Search for the cell housing the specified text and yield its (X, Y) center coordinate. 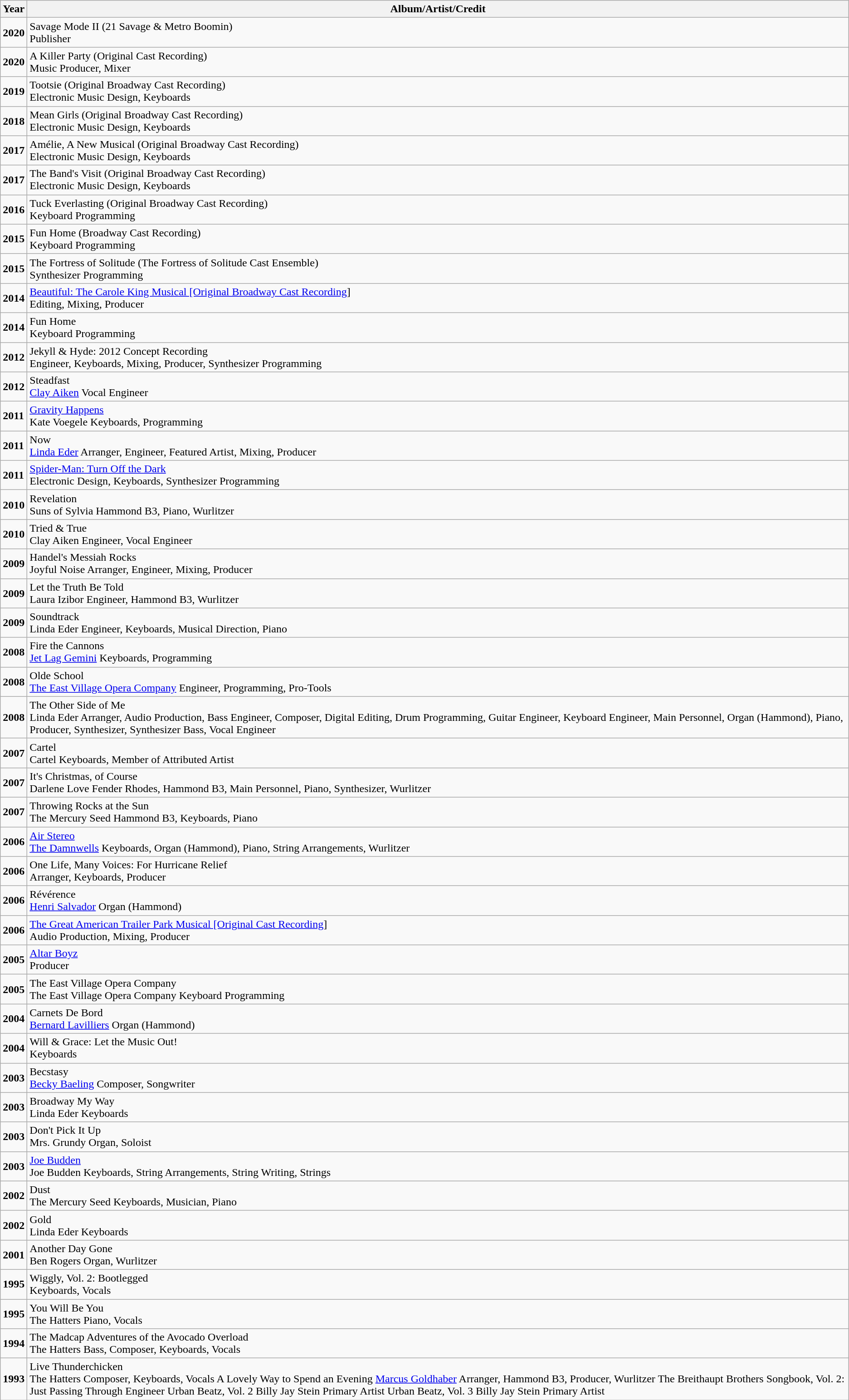
Tuck Everlasting (Original Broadway Cast Recording)Keyboard Programming (438, 210)
A Killer Party (Original Cast Recording)Music Producer, Mixer (438, 62)
RévérenceHenri Salvador Organ (Hammond) (438, 901)
Gravity HappensKate Voegele Keyboards, Programming (438, 416)
Air StereoThe Damnwells Keyboards, Organ (Hammond), Piano, String Arrangements, Wurlitzer (438, 841)
Will & Grace: Let the Music Out!Keyboards (438, 1048)
BecstasyBecky Baeling Composer, Songwriter (438, 1078)
2018 (14, 121)
1994 (14, 1344)
You Will Be YouThe Hatters Piano, Vocals (438, 1314)
Spider-Man: Turn Off the DarkElectronic Design, Keyboards, Synthesizer Programming (438, 475)
Beautiful: The Carole King Musical [Original Broadway Cast Recording]Editing, Mixing, Producer (438, 298)
Olde SchoolThe East Village Opera Company Engineer, Programming, Pro-Tools (438, 681)
DustThe Mercury Seed Keyboards, Musician, Piano (438, 1196)
The Band's Visit (Original Broadway Cast Recording)Electronic Music Design, Keyboards (438, 180)
2001 (14, 1255)
Broadway My WayLinda Eder Keyboards (438, 1107)
Savage Mode II (21 Savage & Metro Boomin)Publisher (438, 33)
1993 (14, 1379)
Mean Girls (Original Broadway Cast Recording)Electronic Music Design, Keyboards (438, 121)
Tootsie (Original Broadway Cast Recording)Electronic Music Design, Keyboards (438, 92)
The Madcap Adventures of the Avocado OverloadThe Hatters Bass, Composer, Keyboards, Vocals (438, 1344)
The Fortress of Solitude (The Fortress of Solitude Cast Ensemble)Synthesizer Programming (438, 269)
Let the Truth Be ToldLaura Izibor Engineer, Hammond B3, Wurlitzer (438, 593)
SoundtrackLinda Eder Engineer, Keyboards, Musical Direction, Piano (438, 622)
Wiggly, Vol. 2: BootleggedKeyboards, Vocals (438, 1284)
The East Village Opera CompanyThe East Village Opera Company Keyboard Programming (438, 989)
It's Christmas, of CourseDarlene Love Fender Rhodes, Hammond B3, Main Personnel, Piano, Synthesizer, Wurlitzer (438, 782)
Fun Home (Broadway Cast Recording)Keyboard Programming (438, 239)
GoldLinda Eder Keyboards (438, 1225)
Joe BuddenJoe Budden Keyboards, String Arrangements, String Writing, Strings (438, 1166)
Don't Pick It UpMrs. Grundy Organ, Soloist (438, 1137)
Carnets De BordBernard Lavilliers Organ (Hammond) (438, 1019)
Another Day GoneBen Rogers Organ, Wurlitzer (438, 1255)
RevelationSuns of Sylvia Hammond B3, Piano, Wurlitzer (438, 504)
Amélie, A New Musical (Original Broadway Cast Recording)Electronic Music Design, Keyboards (438, 151)
Tried & TrueClay Aiken Engineer, Vocal Engineer (438, 534)
2016 (14, 210)
NowLinda Eder Arranger, Engineer, Featured Artist, Mixing, Producer (438, 445)
Throwing Rocks at the SunThe Mercury Seed Hammond B3, Keyboards, Piano (438, 812)
The Great American Trailer Park Musical [Original Cast Recording]Audio Production, Mixing, Producer (438, 930)
Fun HomeKeyboard Programming (438, 328)
One Life, Many Voices: For Hurricane ReliefArranger, Keyboards, Producer (438, 871)
Fire the CannonsJet Lag Gemini Keyboards, Programming (438, 652)
CartelCartel Keyboards, Member of Attributed Artist (438, 753)
2019 (14, 92)
Jekyll & Hyde: 2012 Concept RecordingEngineer, Keyboards, Mixing, Producer, Synthesizer Programming (438, 357)
Year (14, 9)
SteadfastClay Aiken Vocal Engineer (438, 387)
Album/Artist/Credit (438, 9)
Handel's Messiah RocksJoyful Noise Arranger, Engineer, Mixing, Producer (438, 563)
Altar BoyzProducer (438, 960)
